Identify which cell holds the provided text, then report its (X, Y) central coordinate. 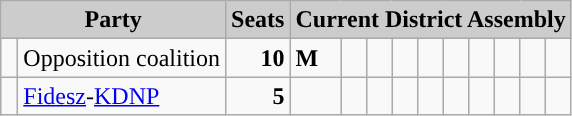
M (316, 58)
Opposition coalition (122, 58)
10 (258, 58)
5 (258, 96)
Fidesz-KDNP (122, 96)
Party (114, 20)
Current District Assembly (430, 20)
Seats (258, 20)
